Return the (x, y) coordinate for the center point of the cell that contains the specified text.  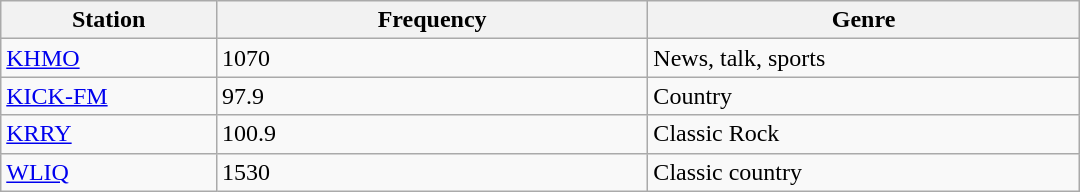
KHMO (109, 58)
News, talk, sports (864, 58)
Classic country (864, 172)
100.9 (432, 134)
Station (109, 20)
Classic Rock (864, 134)
KRRY (109, 134)
WLIQ (109, 172)
Country (864, 96)
1070 (432, 58)
1530 (432, 172)
Genre (864, 20)
97.9 (432, 96)
Frequency (432, 20)
KICK-FM (109, 96)
